For the text-containing cell, return its midpoint in [X, Y] coordinate format. 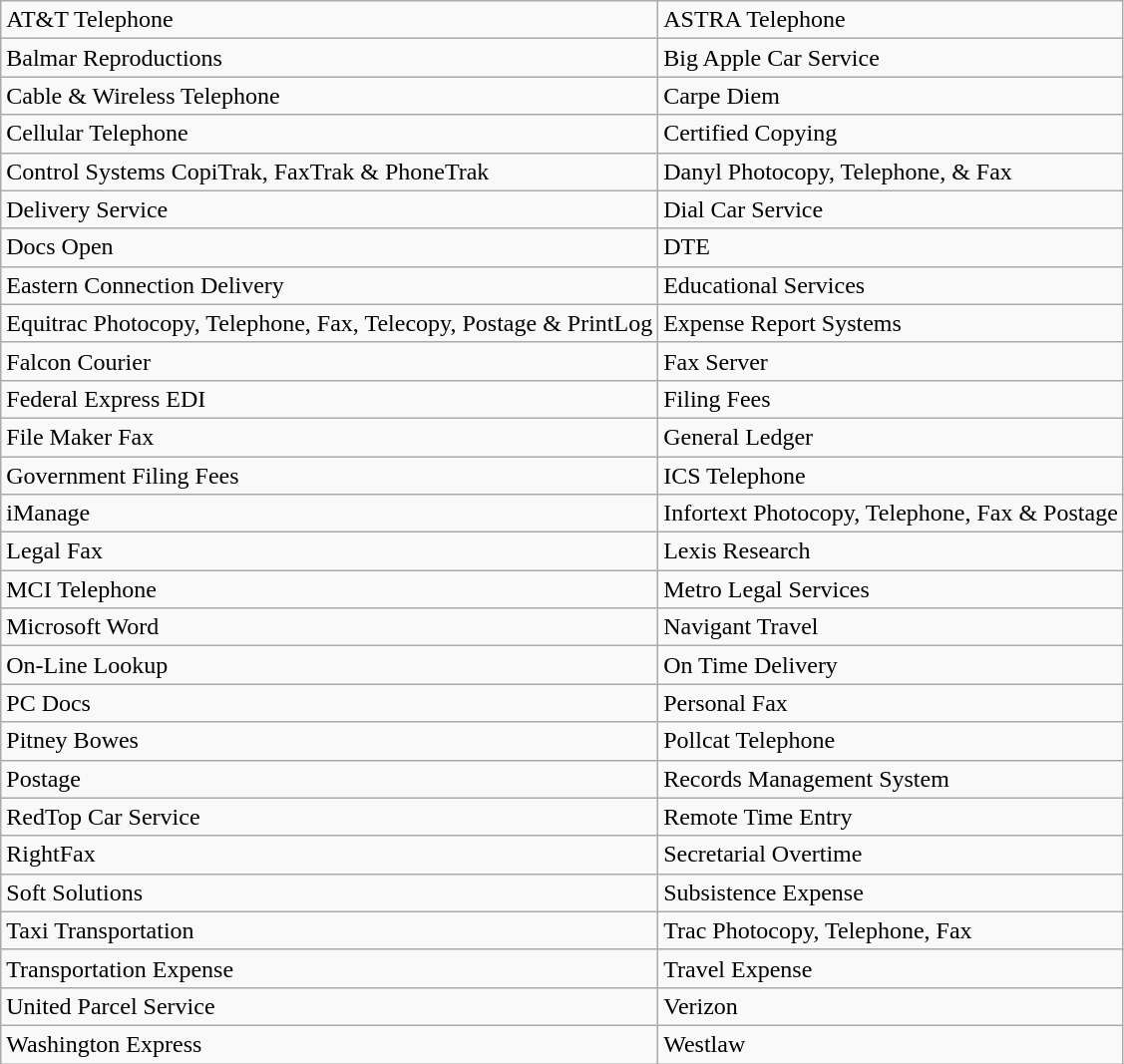
Falcon Courier [329, 361]
Control Systems CopiTrak, FaxTrak & PhoneTrak [329, 172]
United Parcel Service [329, 1006]
Expense Report Systems [892, 323]
Personal Fax [892, 703]
ASTRA Telephone [892, 20]
RedTop Car Service [329, 817]
Secretarial Overtime [892, 855]
Cellular Telephone [329, 134]
On-Line Lookup [329, 665]
Soft Solutions [329, 892]
iManage [329, 514]
Metro Legal Services [892, 589]
MCI Telephone [329, 589]
Fax Server [892, 361]
RightFax [329, 855]
General Ledger [892, 437]
Infortext Photocopy, Telephone, Fax & Postage [892, 514]
On Time Delivery [892, 665]
Eastern Connection Delivery [329, 285]
Legal Fax [329, 551]
Postage [329, 779]
Certified Copying [892, 134]
Federal Express EDI [329, 399]
Docs Open [329, 247]
Carpe Diem [892, 96]
Danyl Photocopy, Telephone, & Fax [892, 172]
Cable & Wireless Telephone [329, 96]
Westlaw [892, 1044]
Taxi Transportation [329, 930]
Navigant Travel [892, 627]
Filing Fees [892, 399]
ICS Telephone [892, 476]
Travel Expense [892, 968]
Lexis Research [892, 551]
Microsoft Word [329, 627]
Records Management System [892, 779]
Pollcat Telephone [892, 741]
Verizon [892, 1006]
Remote Time Entry [892, 817]
Trac Photocopy, Telephone, Fax [892, 930]
Big Apple Car Service [892, 58]
File Maker Fax [329, 437]
Pitney Bowes [329, 741]
Transportation Expense [329, 968]
Equitrac Photocopy, Telephone, Fax, Telecopy, Postage & PrintLog [329, 323]
Subsistence Expense [892, 892]
Delivery Service [329, 209]
Washington Express [329, 1044]
Balmar Reproductions [329, 58]
DTE [892, 247]
Government Filing Fees [329, 476]
AT&T Telephone [329, 20]
PC Docs [329, 703]
Dial Car Service [892, 209]
Educational Services [892, 285]
